Locate the cell with the specified text and output its [X, Y] center coordinate. 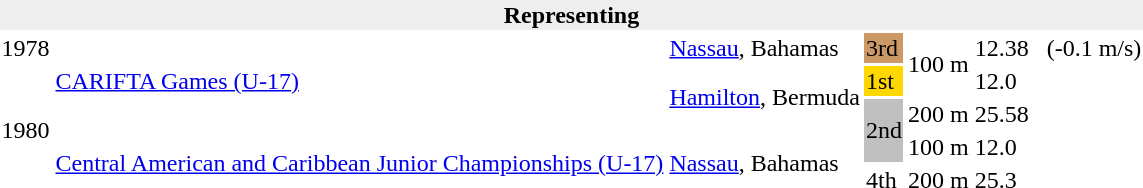
25.58 [1058, 114]
2nd [884, 130]
12.38 (-0.1 m/s) [1058, 48]
1978 [26, 48]
200 m [939, 114]
Hamilton, Bermuda [765, 98]
Representing [572, 15]
1st [884, 81]
CARIFTA Games (U-17) [360, 81]
Nassau, Bahamas [765, 48]
3rd [884, 48]
